Scan for the cell matching the given text and deliver its [X, Y] coordinate at center. 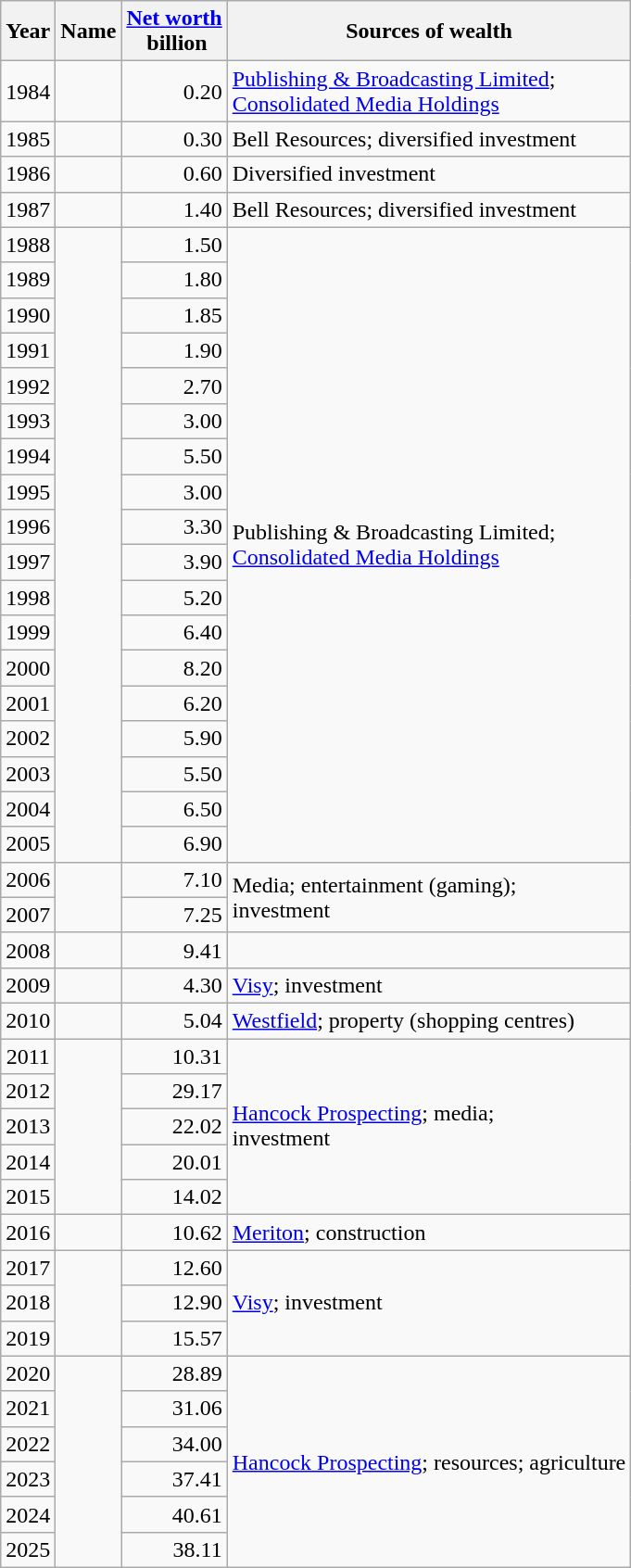
2022 [28, 1444]
1990 [28, 315]
1988 [28, 245]
2023 [28, 1479]
2004 [28, 809]
22.02 [174, 1127]
1985 [28, 139]
1.50 [174, 245]
2002 [28, 739]
2.70 [174, 386]
1984 [28, 91]
1994 [28, 456]
9.41 [174, 950]
2005 [28, 844]
5.20 [174, 598]
1991 [28, 350]
2001 [28, 703]
0.60 [174, 174]
Hancock Prospecting; media;investment [429, 1126]
Diversified investment [429, 174]
Net worth billion [174, 32]
1.40 [174, 209]
6.90 [174, 844]
6.50 [174, 809]
28.89 [174, 1373]
1996 [28, 527]
Name [89, 32]
10.62 [174, 1233]
1995 [28, 492]
2010 [28, 1020]
Sources of wealth [429, 32]
2020 [28, 1373]
14.02 [174, 1197]
29.17 [174, 1092]
2025 [28, 1549]
3.90 [174, 563]
5.04 [174, 1020]
0.30 [174, 139]
4.30 [174, 985]
2015 [28, 1197]
1997 [28, 563]
2012 [28, 1092]
1.90 [174, 350]
2011 [28, 1056]
38.11 [174, 1549]
1987 [28, 209]
2018 [28, 1303]
2024 [28, 1514]
2013 [28, 1127]
10.31 [174, 1056]
7.10 [174, 879]
Westfield; property (shopping centres) [429, 1020]
1999 [28, 633]
Meriton; construction [429, 1233]
31.06 [174, 1409]
Year [28, 32]
2000 [28, 668]
12.60 [174, 1268]
1986 [28, 174]
2021 [28, 1409]
2014 [28, 1162]
34.00 [174, 1444]
7.25 [174, 915]
15.57 [174, 1338]
3.30 [174, 527]
2019 [28, 1338]
1.85 [174, 315]
2009 [28, 985]
6.20 [174, 703]
6.40 [174, 633]
Media; entertainment (gaming);investment [429, 897]
8.20 [174, 668]
1998 [28, 598]
12.90 [174, 1303]
2006 [28, 879]
2008 [28, 950]
0.20 [174, 91]
2003 [28, 774]
2017 [28, 1268]
40.61 [174, 1514]
2007 [28, 915]
5.90 [174, 739]
2016 [28, 1233]
Hancock Prospecting; resources; agriculture [429, 1461]
20.01 [174, 1162]
37.41 [174, 1479]
1993 [28, 421]
1.80 [174, 280]
1989 [28, 280]
1992 [28, 386]
